Provide the [X, Y] coordinate of the cell's center where the given text is located.  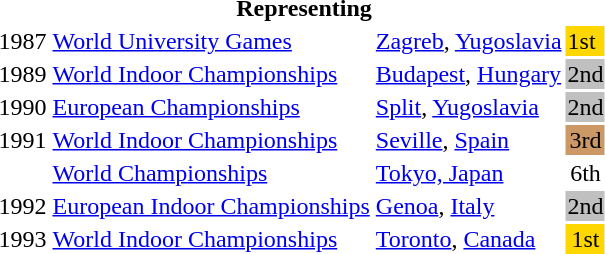
6th [586, 173]
3rd [586, 140]
Toronto, Canada [468, 239]
Budapest, Hungary [468, 74]
Genoa, Italy [468, 206]
World Championships [211, 173]
European Indoor Championships [211, 206]
Split, Yugoslavia [468, 107]
Zagreb, Yugoslavia [468, 41]
World University Games [211, 41]
Seville, Spain [468, 140]
Tokyo, Japan [468, 173]
European Championships [211, 107]
